Return (x, y) of the center of cell containing provided text 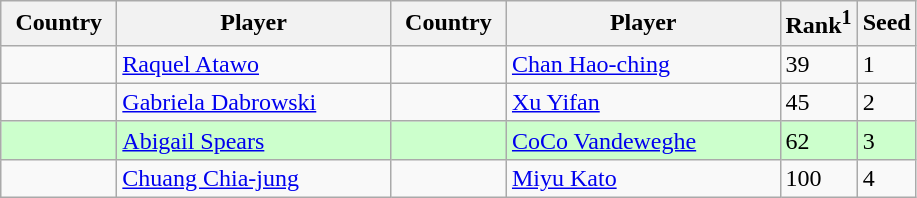
Rank1 (818, 24)
Raquel Atawo (254, 64)
Miyu Kato (643, 178)
Chuang Chia-jung (254, 178)
100 (818, 178)
62 (818, 140)
45 (818, 102)
2 (886, 102)
Seed (886, 24)
Gabriela Dabrowski (254, 102)
Chan Hao-ching (643, 64)
4 (886, 178)
CoCo Vandeweghe (643, 140)
Abigail Spears (254, 140)
3 (886, 140)
1 (886, 64)
39 (818, 64)
Xu Yifan (643, 102)
